Provide the (X, Y) coordinate of the cell's center where the given text is located.  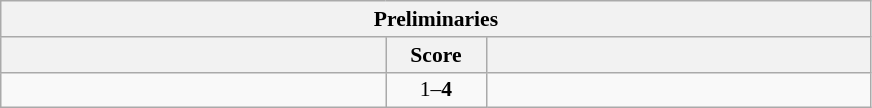
Preliminaries (436, 19)
1–4 (436, 90)
Score (436, 55)
